Locate the cell with the specified text and output its (X, Y) center coordinate. 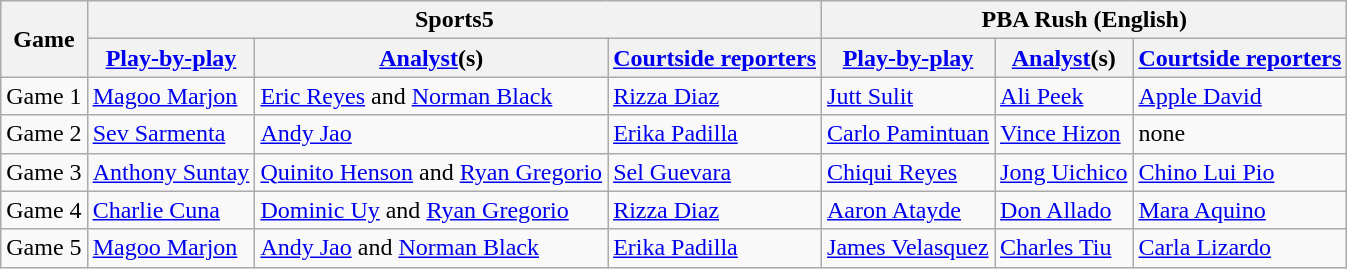
Sev Sarmenta (171, 134)
Game 1 (44, 96)
Mara Aquino (1240, 210)
Jutt Sulit (908, 96)
Sel Guevara (715, 172)
Charles Tiu (1064, 248)
Carlo Pamintuan (908, 134)
Ali Peek (1064, 96)
Game 4 (44, 210)
Carla Lizardo (1240, 248)
Chino Lui Pio (1240, 172)
Aaron Atayde (908, 210)
Charlie Cuna (171, 210)
Game 2 (44, 134)
James Velasquez (908, 248)
Anthony Suntay (171, 172)
Dominic Uy and Ryan Gregorio (432, 210)
Don Allado (1064, 210)
Eric Reyes and Norman Black (432, 96)
Chiqui Reyes (908, 172)
none (1240, 134)
Andy Jao and Norman Black (432, 248)
Vince Hizon (1064, 134)
Game 3 (44, 172)
Quinito Henson and Ryan Gregorio (432, 172)
Andy Jao (432, 134)
Game 5 (44, 248)
PBA Rush (English) (1084, 20)
Apple David (1240, 96)
Jong Uichico (1064, 172)
Game (44, 39)
Sports5 (454, 20)
